Identify which cell holds the provided text, then report its (x, y) central coordinate. 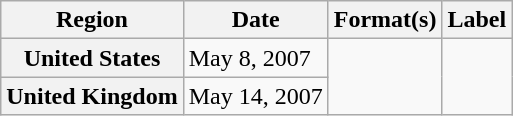
May 14, 2007 (256, 96)
United Kingdom (92, 96)
Label (477, 20)
May 8, 2007 (256, 58)
United States (92, 58)
Format(s) (385, 20)
Date (256, 20)
Region (92, 20)
